Search for the cell housing the specified text and yield its [x, y] center coordinate. 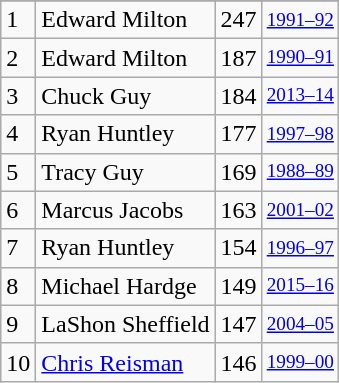
169 [238, 172]
146 [238, 362]
10 [18, 362]
149 [238, 286]
1996–97 [300, 248]
Chris Reisman [126, 362]
Tracy Guy [126, 172]
LaShon Sheffield [126, 324]
5 [18, 172]
8 [18, 286]
177 [238, 134]
Chuck Guy [126, 96]
1997–98 [300, 134]
187 [238, 58]
2015–16 [300, 286]
1990–91 [300, 58]
1999–00 [300, 362]
247 [238, 20]
1988–89 [300, 172]
7 [18, 248]
6 [18, 210]
163 [238, 210]
Marcus Jacobs [126, 210]
Michael Hardge [126, 286]
3 [18, 96]
1 [18, 20]
4 [18, 134]
184 [238, 96]
147 [238, 324]
2004–05 [300, 324]
2001–02 [300, 210]
1991–92 [300, 20]
9 [18, 324]
2 [18, 58]
2013–14 [300, 96]
154 [238, 248]
